Return (x, y) of the center of cell containing provided text 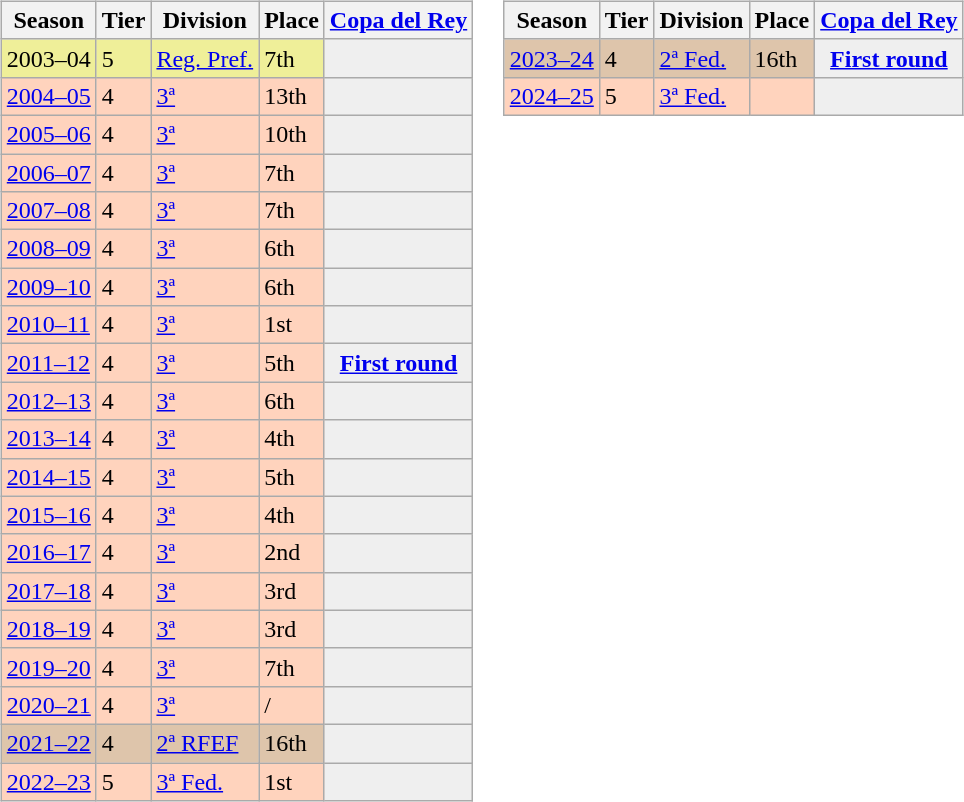
10th (292, 134)
Reg. Pref. (205, 58)
2022–23 (48, 781)
2008–09 (48, 249)
/ (292, 705)
2012–13 (48, 401)
2018–19 (48, 629)
2010–11 (48, 325)
2020–21 (48, 705)
2ª Fed. (702, 58)
2011–12 (48, 363)
2006–07 (48, 173)
2003–04 (48, 58)
2024–25 (552, 96)
2016–17 (48, 553)
13th (292, 96)
2007–08 (48, 211)
2023–24 (552, 58)
2015–16 (48, 515)
2009–10 (48, 287)
2004–05 (48, 96)
2005–06 (48, 134)
2021–22 (48, 743)
2014–15 (48, 477)
2017–18 (48, 591)
2019–20 (48, 667)
2nd (292, 553)
2ª RFEF (205, 743)
2013–14 (48, 439)
